Search for the cell housing the specified text and yield its [x, y] center coordinate. 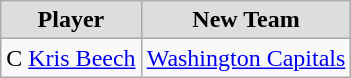
C Kris Beech [71, 58]
Washington Capitals [246, 58]
Player [71, 20]
New Team [246, 20]
